Extract the (X, Y) coordinate from the center of the cell holding the provided text.  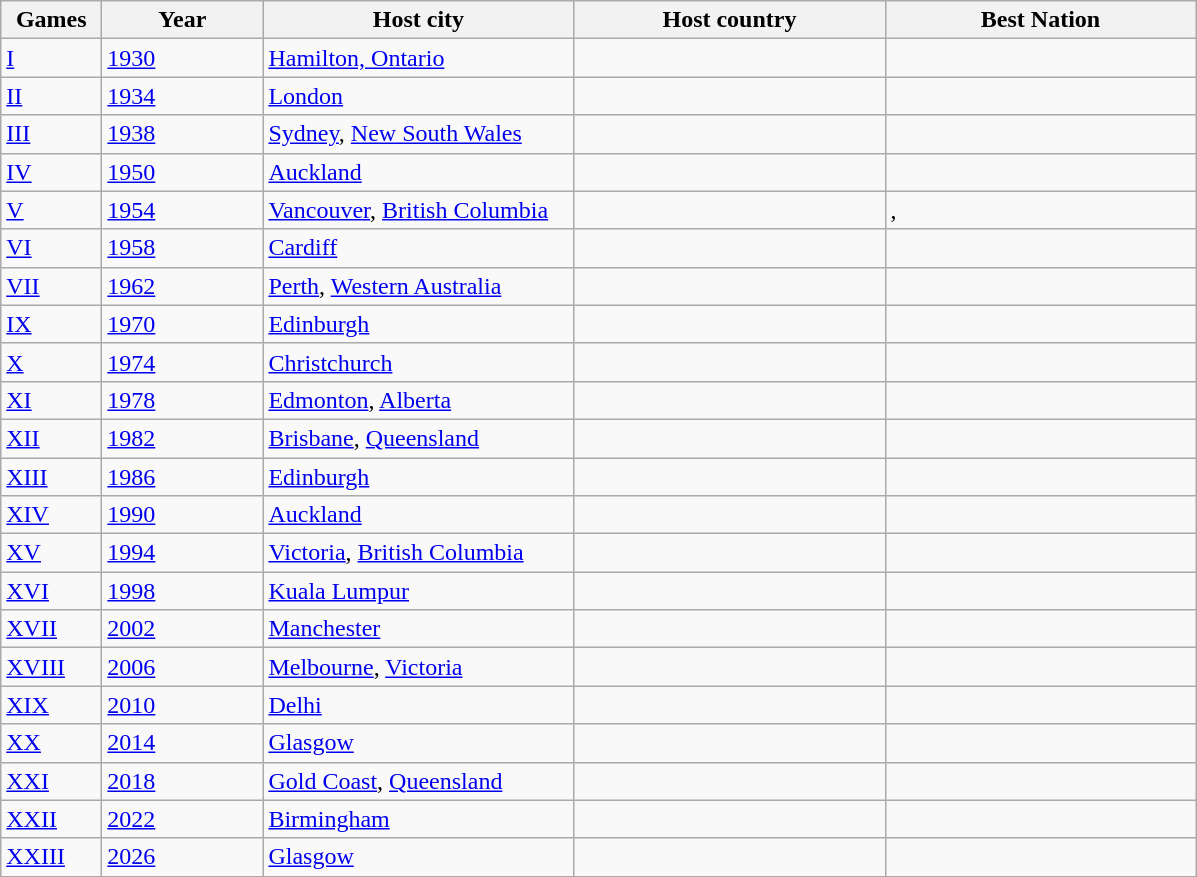
Sydney, New South Wales (418, 134)
Christchurch (418, 362)
1938 (182, 134)
2026 (182, 857)
V (52, 210)
1930 (182, 58)
Best Nation (1040, 20)
Edmonton, Alberta (418, 400)
XV (52, 553)
XI (52, 400)
Host city (418, 20)
Kuala Lumpur (418, 591)
1998 (182, 591)
XVII (52, 629)
IV (52, 172)
London (418, 96)
XX (52, 743)
Cardiff (418, 248)
Year (182, 20)
X (52, 362)
XII (52, 438)
Gold Coast, Queensland (418, 781)
Hamilton, Ontario (418, 58)
Manchester (418, 629)
XIX (52, 705)
III (52, 134)
XIV (52, 515)
Delhi (418, 705)
Melbourne, Victoria (418, 667)
I (52, 58)
IX (52, 324)
Brisbane, Queensland (418, 438)
VII (52, 286)
Host country (730, 20)
Perth, Western Australia (418, 286)
XIII (52, 477)
XVIII (52, 667)
1950 (182, 172)
2022 (182, 819)
2018 (182, 781)
1978 (182, 400)
XVI (52, 591)
XXII (52, 819)
Victoria, British Columbia (418, 553)
1954 (182, 210)
1962 (182, 286)
XXIII (52, 857)
2010 (182, 705)
2002 (182, 629)
1990 (182, 515)
2006 (182, 667)
Birmingham (418, 819)
1958 (182, 248)
II (52, 96)
XXI (52, 781)
1994 (182, 553)
Vancouver, British Columbia (418, 210)
, (1040, 210)
1982 (182, 438)
VI (52, 248)
1934 (182, 96)
1970 (182, 324)
Games (52, 20)
1986 (182, 477)
1974 (182, 362)
2014 (182, 743)
